Extract the [X, Y] coordinate from the center of the cell holding the provided text.  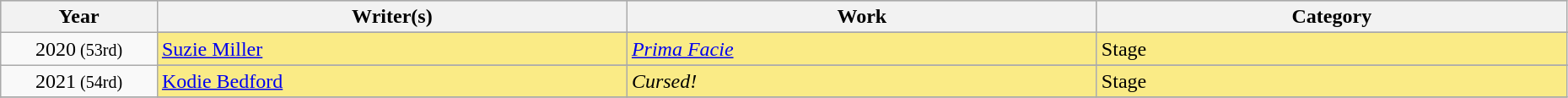
Writer(s) [391, 17]
Work [862, 17]
Suzie Miller [391, 49]
2021 (54rd) [79, 81]
2020 (53rd) [79, 49]
Kodie Bedford [391, 81]
Cursed! [862, 81]
Prima Facie [862, 49]
Year [79, 17]
Category [1331, 17]
